Find where the given text appears and provide that cell's center as [x, y] coordinate. 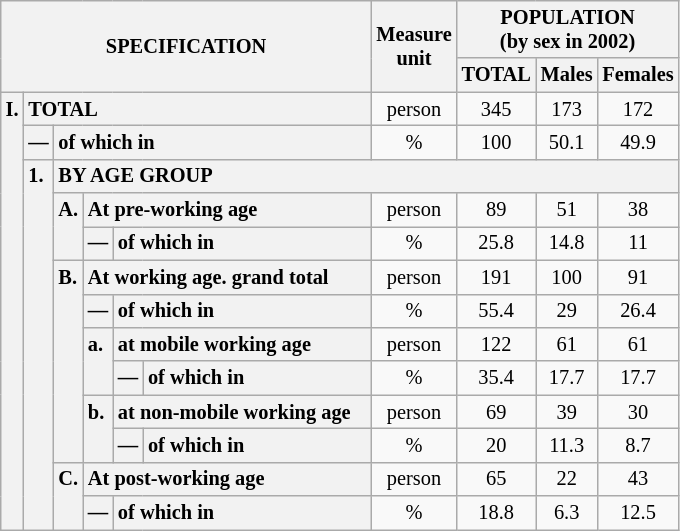
Females [638, 75]
51 [567, 210]
At working age. grand total [227, 277]
C. [68, 496]
b. [98, 428]
22 [567, 479]
69 [496, 412]
18.8 [496, 513]
At pre-working age [227, 210]
11.3 [567, 445]
at mobile working age [242, 344]
Males [567, 75]
B. [68, 361]
14.8 [567, 243]
6.3 [567, 513]
Measure unit [414, 46]
A. [68, 226]
172 [638, 109]
20 [496, 445]
SPECIFICATION [186, 46]
a. [98, 360]
65 [496, 479]
at non-mobile working age [242, 412]
49.9 [638, 142]
11 [638, 243]
12.5 [638, 513]
1. [38, 344]
POPULATION (by sex in 2002) [568, 29]
25.8 [496, 243]
26.4 [638, 311]
43 [638, 479]
91 [638, 277]
38 [638, 210]
173 [567, 109]
8.7 [638, 445]
29 [567, 311]
191 [496, 277]
30 [638, 412]
345 [496, 109]
55.4 [496, 311]
At post-working age [227, 479]
BY AGE GROUP [366, 176]
39 [567, 412]
122 [496, 344]
35.4 [496, 378]
89 [496, 210]
50.1 [567, 142]
I. [12, 311]
